Find where the given text appears and provide that cell's center as [x, y] coordinate. 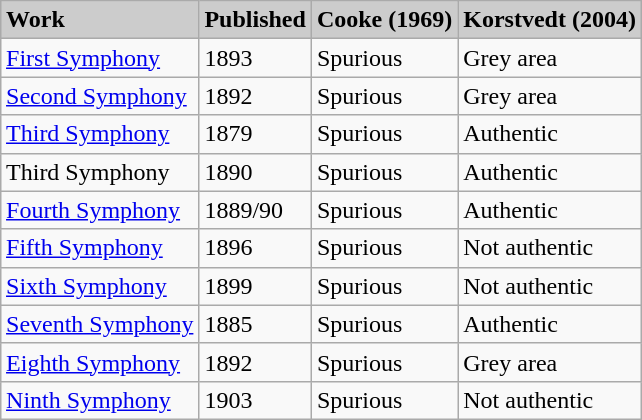
Korstvedt (2004) [550, 20]
1899 [255, 286]
1896 [255, 248]
Fourth Symphony [100, 210]
Fifth Symphony [100, 248]
1903 [255, 400]
1893 [255, 58]
Work [100, 20]
Second Symphony [100, 96]
Ninth Symphony [100, 400]
Sixth Symphony [100, 286]
1885 [255, 324]
1879 [255, 134]
First Symphony [100, 58]
Published [255, 20]
Eighth Symphony [100, 362]
Seventh Symphony [100, 324]
1889/90 [255, 210]
1890 [255, 172]
Cooke (1969) [384, 20]
